Find where the given text appears and provide that cell's center as [X, Y] coordinate. 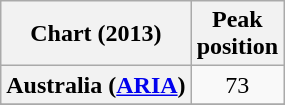
Chart (2013) [96, 34]
Peakposition [237, 34]
Australia (ARIA) [96, 85]
73 [237, 85]
